Provide the (X, Y) coordinate of the cell's center where the given text is located.  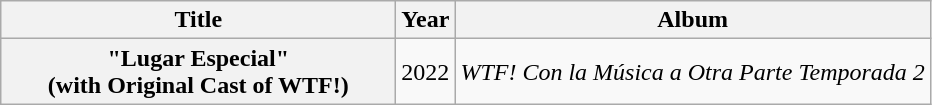
2022 (426, 72)
Title (198, 20)
Album (693, 20)
Year (426, 20)
WTF! Con la Música a Otra Parte Temporada 2 (693, 72)
"Lugar Especial"(with Original Cast of WTF!) (198, 72)
